Identify which cell holds the provided text, then report its [X, Y] central coordinate. 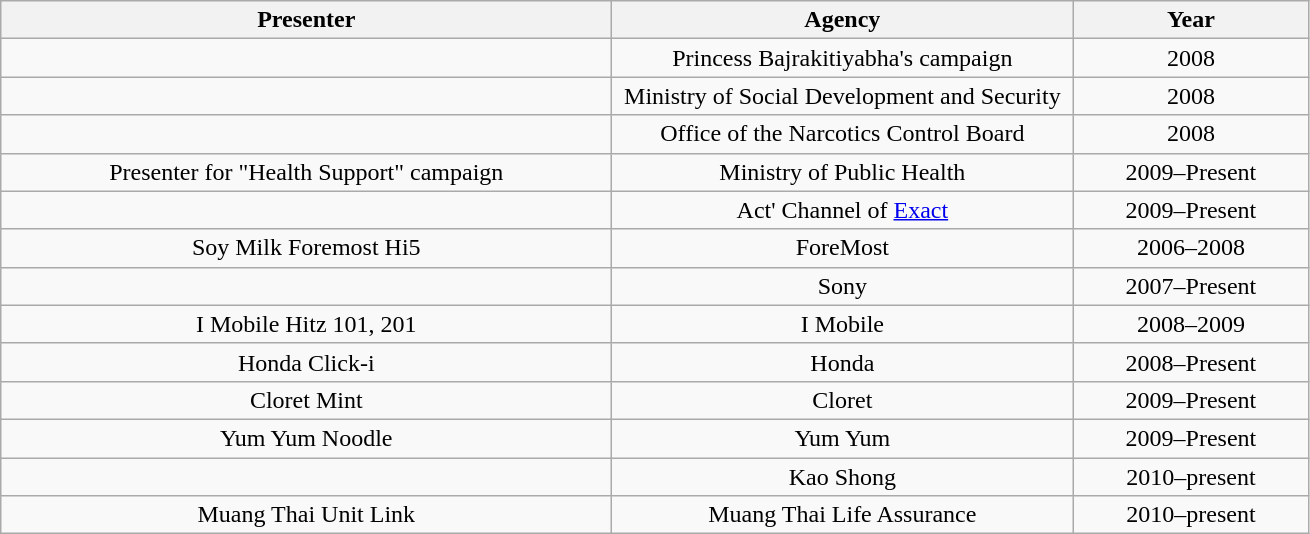
Cloret [842, 400]
Yum Yum [842, 438]
I Mobile [842, 324]
2006–2008 [1191, 248]
Office of the Narcotics Control Board [842, 134]
Ministry of Public Health [842, 172]
Soy Milk Foremost Hi5 [306, 248]
Kao Shong [842, 477]
Presenter for "Health Support" campaign [306, 172]
Cloret Mint [306, 400]
2008–Present [1191, 362]
Ministry of Social Development and Security [842, 96]
Muang Thai Unit Link [306, 515]
Honda [842, 362]
Honda Click-i [306, 362]
ForeMost [842, 248]
Act' Channel of Exact [842, 210]
Agency [842, 20]
Yum Yum Noodle [306, 438]
Presenter [306, 20]
Year [1191, 20]
2007–Present [1191, 286]
Princess Bajrakitiyabha's campaign [842, 58]
I Mobile Hitz 101, 201 [306, 324]
Sony [842, 286]
2008–2009 [1191, 324]
Muang Thai Life Assurance [842, 515]
